Provide the [x, y] coordinate of the cell's center where the given text is located.  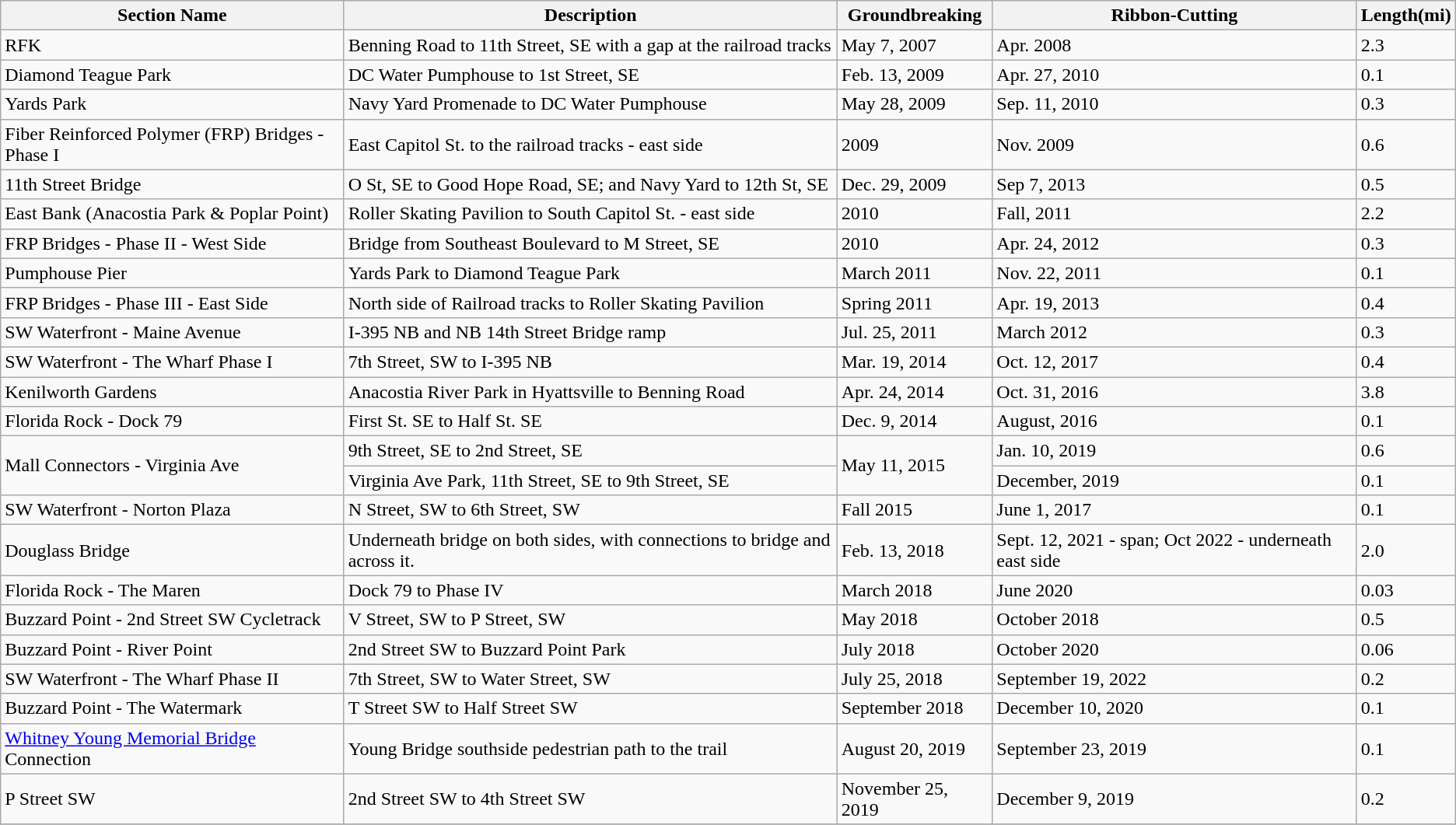
Jul. 25, 2011 [915, 332]
11th Street Bridge [173, 184]
I-395 NB and NB 14th Street Bridge ramp [590, 332]
SW Waterfront - Norton Plaza [173, 510]
March 2018 [915, 590]
March 2011 [915, 273]
Benning Road to 11th Street, SE with a gap at the railroad tracks [590, 45]
Description [590, 16]
September 2018 [915, 708]
May 28, 2009 [915, 104]
Fall, 2011 [1174, 214]
2.2 [1406, 214]
9th Street, SE to 2nd Street, SE [590, 451]
Section Name [173, 16]
Buzzard Point - 2nd Street SW Cycletrack [173, 620]
Bridge from Southeast Boulevard to M Street, SE [590, 243]
May 11, 2015 [915, 466]
7th Street, SW to Water Street, SW [590, 679]
Pumphouse Pier [173, 273]
Apr. 24, 2012 [1174, 243]
SW Waterfront - The Wharf Phase I [173, 362]
Whitney Young Memorial Bridge Connection [173, 748]
Dec. 9, 2014 [915, 421]
Nov. 22, 2011 [1174, 273]
Mall Connectors - Virginia Ave [173, 466]
Douglass Bridge [173, 551]
Buzzard Point - The Watermark [173, 708]
North side of Railroad tracks to Roller Skating Pavilion [590, 302]
Sep. 11, 2010 [1174, 104]
0.06 [1406, 649]
FRP Bridges - Phase II - West Side [173, 243]
May 7, 2007 [915, 45]
Navy Yard Promenade to DC Water Pumphouse [590, 104]
May 2018 [915, 620]
2nd Street SW to 4th Street SW [590, 799]
SW Waterfront - The Wharf Phase II [173, 679]
Kenilworth Gardens [173, 391]
Length(mi) [1406, 16]
Dock 79 to Phase IV [590, 590]
RFK [173, 45]
2.3 [1406, 45]
P Street SW [173, 799]
Young Bridge southside pedestrian path to the trail [590, 748]
Spring 2011 [915, 302]
December, 2019 [1174, 481]
Jan. 10, 2019 [1174, 451]
3.8 [1406, 391]
October 2020 [1174, 649]
Mar. 19, 2014 [915, 362]
Apr. 24, 2014 [915, 391]
Feb. 13, 2018 [915, 551]
East Capitol St. to the railroad tracks - east side [590, 145]
October 2018 [1174, 620]
First St. SE to Half St. SE [590, 421]
2.0 [1406, 551]
East Bank (Anacostia Park & Poplar Point) [173, 214]
Florida Rock - Dock 79 [173, 421]
August 20, 2019 [915, 748]
July 25, 2018 [915, 679]
Apr. 19, 2013 [1174, 302]
2nd Street SW to Buzzard Point Park [590, 649]
Sep 7, 2013 [1174, 184]
O St, SE to Good Hope Road, SE; and Navy Yard to 12th St, SE [590, 184]
Nov. 2009 [1174, 145]
Underneath bridge on both sides, with connections to bridge and across it. [590, 551]
June 1, 2017 [1174, 510]
FRP Bridges - Phase III - East Side [173, 302]
Virginia Ave Park, 11th Street, SE to 9th Street, SE [590, 481]
Oct. 31, 2016 [1174, 391]
Buzzard Point - River Point [173, 649]
June 2020 [1174, 590]
Oct. 12, 2017 [1174, 362]
November 25, 2019 [915, 799]
V Street, SW to P Street, SW [590, 620]
T Street SW to Half Street SW [590, 708]
7th Street, SW to I-395 NB [590, 362]
December 10, 2020 [1174, 708]
Roller Skating Pavilion to South Capitol St. - east side [590, 214]
July 2018 [915, 649]
DC Water Pumphouse to 1st Street, SE [590, 75]
Ribbon-Cutting [1174, 16]
Yards Park [173, 104]
Fall 2015 [915, 510]
August, 2016 [1174, 421]
SW Waterfront - Maine Avenue [173, 332]
Apr. 27, 2010 [1174, 75]
Dec. 29, 2009 [915, 184]
Anacostia River Park in Hyattsville to Benning Road [590, 391]
December 9, 2019 [1174, 799]
September 19, 2022 [1174, 679]
Fiber Reinforced Polymer (FRP) Bridges - Phase I [173, 145]
2009 [915, 145]
Groundbreaking [915, 16]
N Street, SW to 6th Street, SW [590, 510]
Feb. 13, 2009 [915, 75]
Diamond Teague Park [173, 75]
March 2012 [1174, 332]
Yards Park to Diamond Teague Park [590, 273]
Apr. 2008 [1174, 45]
0.03 [1406, 590]
Florida Rock - The Maren [173, 590]
Sept. 12, 2021 - span; Oct 2022 - underneath east side [1174, 551]
September 23, 2019 [1174, 748]
